Locate the cell with the specified text and output its [X, Y] center coordinate. 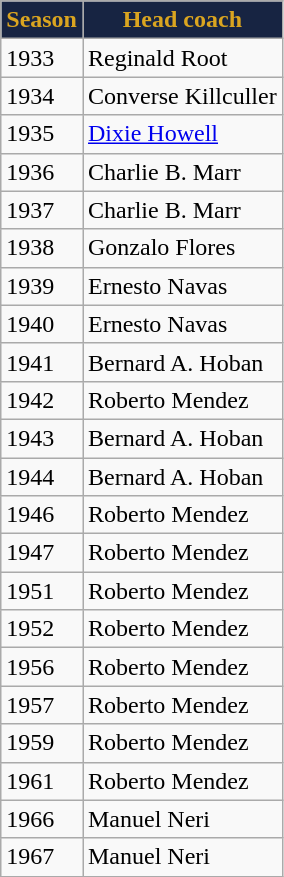
Gonzalo Flores [182, 248]
1942 [42, 400]
1933 [42, 58]
1935 [42, 134]
Head coach [182, 20]
1946 [42, 515]
Dixie Howell [182, 134]
1952 [42, 629]
Reginald Root [182, 58]
1936 [42, 172]
Season [42, 20]
Converse Killculler [182, 96]
1951 [42, 591]
1940 [42, 324]
1956 [42, 667]
1934 [42, 96]
1937 [42, 210]
1961 [42, 781]
1966 [42, 819]
1941 [42, 362]
1967 [42, 857]
1944 [42, 477]
1938 [42, 248]
1943 [42, 438]
1947 [42, 553]
1939 [42, 286]
1959 [42, 743]
1957 [42, 705]
